Return the (x, y) coordinate for the center point of the cell that contains the specified text.  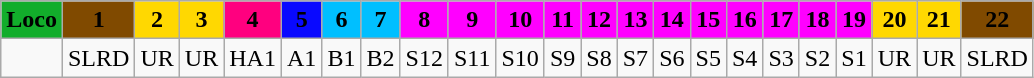
S6 (672, 58)
15 (708, 20)
A1 (301, 58)
17 (781, 20)
12 (599, 20)
5 (301, 20)
S11 (472, 58)
8 (424, 20)
S10 (520, 58)
S3 (781, 58)
22 (997, 20)
21 (939, 20)
7 (380, 20)
S8 (599, 58)
S12 (424, 58)
S5 (708, 58)
S2 (817, 58)
19 (854, 20)
13 (635, 20)
18 (817, 20)
16 (744, 20)
B2 (380, 58)
2 (157, 20)
S9 (562, 58)
11 (562, 20)
10 (520, 20)
HA1 (253, 58)
20 (894, 20)
S1 (854, 58)
S4 (744, 58)
Loco (32, 20)
9 (472, 20)
1 (98, 20)
14 (672, 20)
6 (342, 20)
4 (253, 20)
3 (201, 20)
S7 (635, 58)
B1 (342, 58)
